Extract the [x, y] coordinate from the center of the cell holding the provided text.  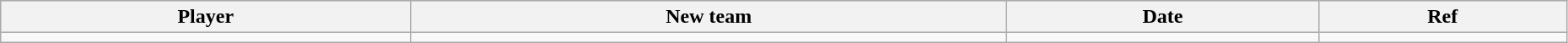
Player [206, 17]
Ref [1442, 17]
New team [709, 17]
Date [1162, 17]
